From the cell containing the given text, extract its center point as [X, Y] coordinate. 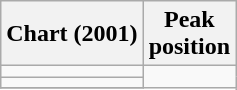
Chart (2001) [72, 34]
Peakposition [189, 34]
